Identify which cell holds the provided text, then report its (x, y) central coordinate. 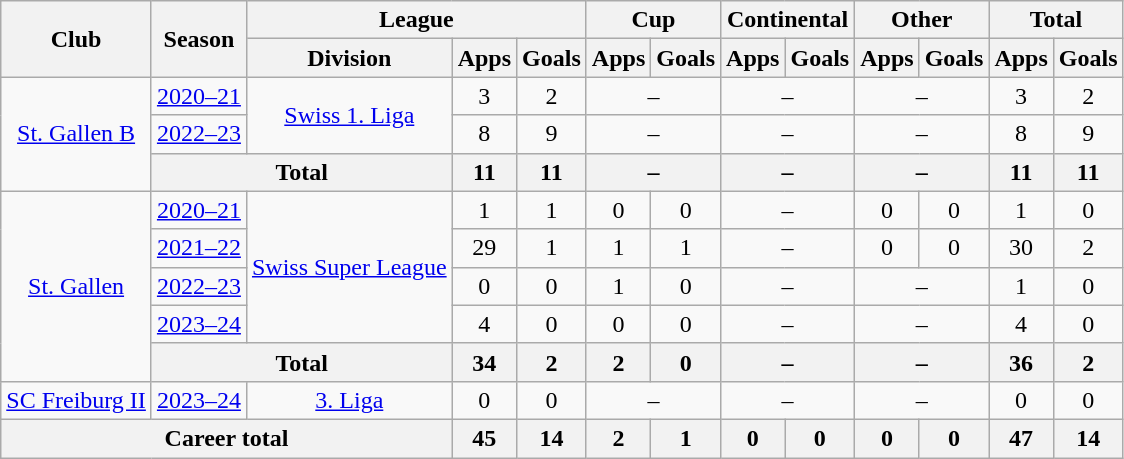
30 (1021, 248)
Swiss 1. Liga (349, 115)
34 (484, 362)
Swiss Super League (349, 267)
SC Freiburg II (76, 400)
3. Liga (349, 400)
Club (76, 39)
47 (1021, 438)
Division (349, 58)
Season (198, 39)
29 (484, 248)
Cup (653, 20)
League (416, 20)
St. Gallen (76, 286)
36 (1021, 362)
2021–22 (198, 248)
St. Gallen B (76, 134)
45 (484, 438)
Other (922, 20)
Continental (788, 20)
Career total (226, 438)
